Locate the cell with the specified text and output its [x, y] center coordinate. 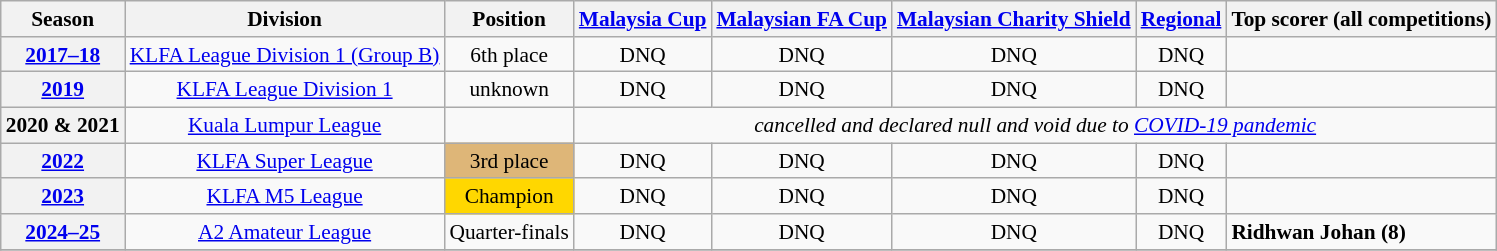
Division [285, 19]
A2 Amateur League [285, 232]
KLFA Super League [285, 161]
Malaysia Cup [643, 19]
Malaysian Charity Shield [1014, 19]
2022 [63, 161]
Season [63, 19]
2019 [63, 90]
6th place [508, 55]
2020 & 2021 [63, 126]
3rd place [508, 161]
KLFA M5 League [285, 197]
2023 [63, 197]
KLFA League Division 1 (Group B) [285, 55]
cancelled and declared null and void due to COVID-19 pandemic [1036, 126]
Top scorer (all competitions) [1361, 19]
Malaysian FA Cup [801, 19]
KLFA League Division 1 [285, 90]
Regional [1182, 19]
Kuala Lumpur League [285, 126]
2017–18 [63, 55]
unknown [508, 90]
Position [508, 19]
Ridhwan Johan (8) [1361, 232]
Quarter-finals [508, 232]
2024–25 [63, 232]
Champion [508, 197]
